From the cell containing the given text, extract its center point as (X, Y) coordinate. 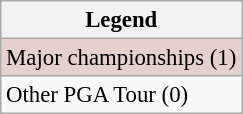
Legend (122, 20)
Major championships (1) (122, 58)
Other PGA Tour (0) (122, 95)
